Determine the (X, Y) coordinate at the center of the cell enclosing the given text.  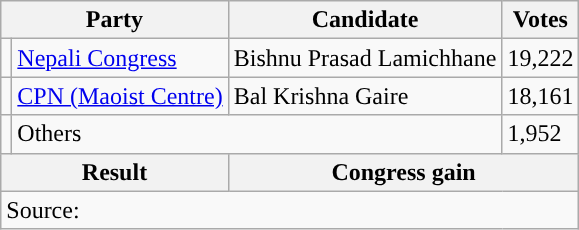
Congress gain (404, 172)
Source: (290, 210)
Bal Krishna Gaire (365, 96)
Bishnu Prasad Lamichhane (365, 58)
Party (114, 20)
18,161 (540, 96)
1,952 (540, 134)
CPN (Maoist Centre) (120, 96)
Result (114, 172)
Others (257, 134)
Votes (540, 20)
Candidate (365, 20)
Nepali Congress (120, 58)
19,222 (540, 58)
